Detect which cell encompasses the target text, then output its [X, Y] center coordinate. 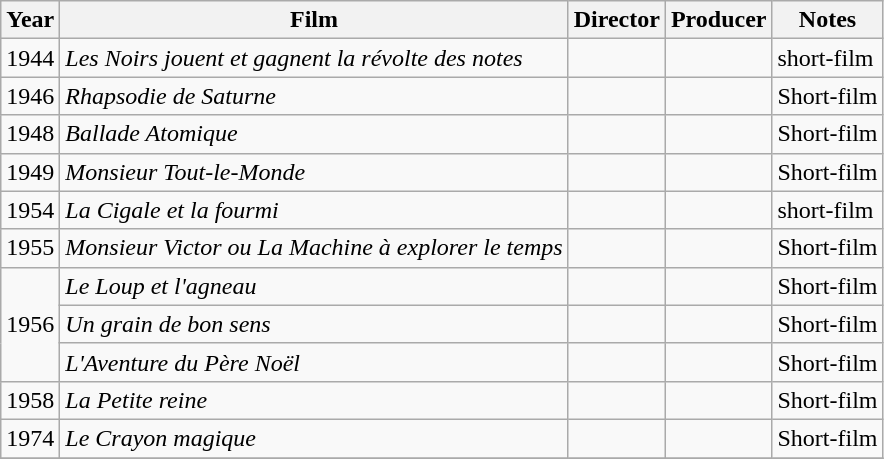
1974 [30, 438]
Monsieur Victor ou La Machine à explorer le temps [314, 248]
Producer [718, 20]
1958 [30, 400]
Film [314, 20]
Rhapsodie de Saturne [314, 96]
Un grain de bon sens [314, 324]
Director [616, 20]
1949 [30, 172]
La Cigale et la fourmi [314, 210]
1944 [30, 58]
Le Loup et l'agneau [314, 286]
1954 [30, 210]
Notes [828, 20]
1948 [30, 134]
Monsieur Tout-le-Monde [314, 172]
Le Crayon magique [314, 438]
Les Noirs jouent et gagnent la révolte des notes [314, 58]
1956 [30, 324]
La Petite reine [314, 400]
1946 [30, 96]
Ballade Atomique [314, 134]
1955 [30, 248]
L'Aventure du Père Noël [314, 362]
Year [30, 20]
